Search for the cell housing the specified text and yield its [X, Y] center coordinate. 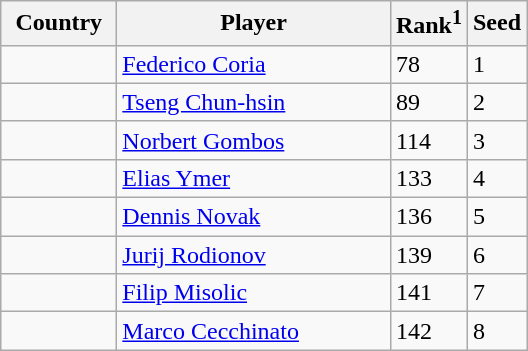
142 [428, 331]
133 [428, 178]
Player [254, 24]
Seed [496, 24]
Federico Coria [254, 64]
Jurij Rodionov [254, 255]
Rank1 [428, 24]
4 [496, 178]
1 [496, 64]
5 [496, 217]
114 [428, 140]
141 [428, 293]
Marco Cecchinato [254, 331]
8 [496, 331]
Country [59, 24]
Norbert Gombos [254, 140]
Filip Misolic [254, 293]
136 [428, 217]
6 [496, 255]
7 [496, 293]
89 [428, 102]
78 [428, 64]
Elias Ymer [254, 178]
139 [428, 255]
Dennis Novak [254, 217]
2 [496, 102]
3 [496, 140]
Tseng Chun-hsin [254, 102]
